Pinpoint the cell where the given text exists, returning its [X, Y] midpoint coordinate. 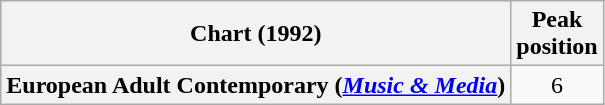
6 [557, 85]
Peakposition [557, 34]
European Adult Contemporary (Music & Media) [256, 85]
Chart (1992) [256, 34]
